Locate the cell with the specified text and output its [X, Y] center coordinate. 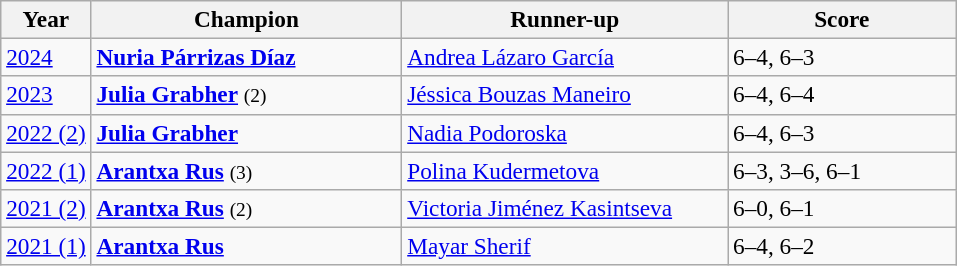
Year [46, 19]
Score [842, 19]
2022 (2) [46, 133]
Nuria Párrizas Díaz [246, 57]
Mayar Sherif [565, 246]
Nadia Podoroska [565, 133]
Champion [246, 19]
2022 (1) [46, 170]
2021 (1) [46, 246]
2023 [46, 95]
6–3, 3–6, 6–1 [842, 170]
Arantxa Rus [246, 246]
Andrea Lázaro García [565, 57]
6–4, 6–2 [842, 246]
Jéssica Bouzas Maneiro [565, 95]
2024 [46, 57]
Julia Grabher [246, 133]
Arantxa Rus (2) [246, 208]
6–0, 6–1 [842, 208]
Polina Kudermetova [565, 170]
Runner-up [565, 19]
Victoria Jiménez Kasintseva [565, 208]
6–4, 6–4 [842, 95]
2021 (2) [46, 208]
Arantxa Rus (3) [246, 170]
Julia Grabher (2) [246, 95]
